From the cell containing the given text, extract its center point as [x, y] coordinate. 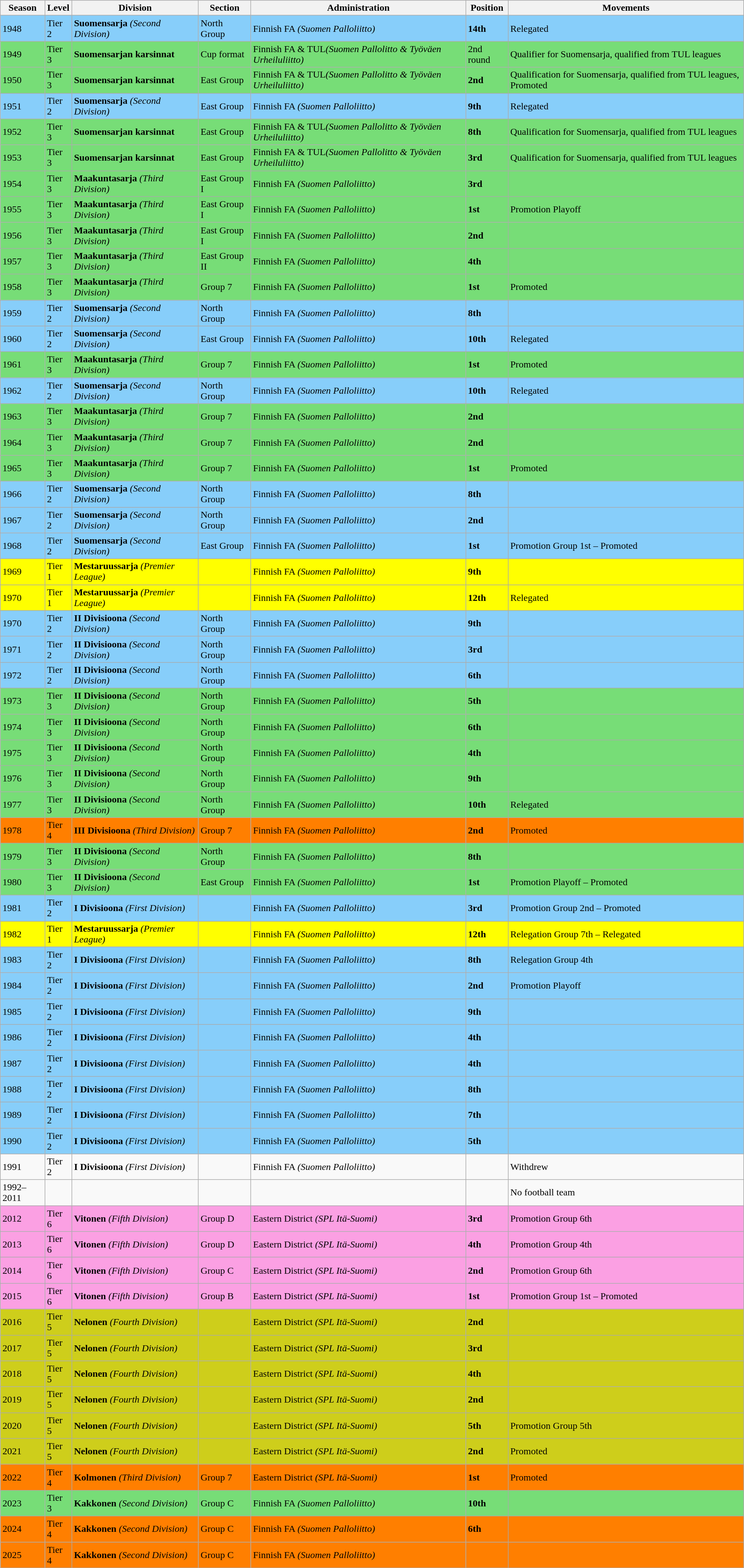
Position [487, 8]
1964 [23, 442]
1985 [23, 1012]
1969 [23, 572]
1973 [23, 701]
Promotion Playoff – Promoted [626, 882]
1978 [23, 830]
Promotion Group 2nd – Promoted [626, 908]
2016 [23, 1322]
1990 [23, 1141]
1953 [23, 157]
Administration [358, 8]
1991 [23, 1167]
1986 [23, 1037]
1967 [23, 520]
Withdrew [626, 1167]
2013 [23, 1245]
2019 [23, 1400]
Cup format [225, 54]
Division [135, 8]
1962 [23, 391]
1979 [23, 857]
1988 [23, 1089]
1983 [23, 960]
1957 [23, 261]
2023 [23, 1503]
East Group II [225, 261]
1949 [23, 54]
1960 [23, 339]
Qualifier for Suomensarja, qualified from TUL leagues [626, 54]
Qualification for Suomensarja, qualified from TUL leagues, Promoted [626, 80]
1950 [23, 80]
1956 [23, 235]
Relegation Group 4th [626, 960]
1965 [23, 468]
1968 [23, 546]
1955 [23, 209]
1952 [23, 132]
Promotion Group 4th [626, 1245]
1963 [23, 417]
1981 [23, 908]
2018 [23, 1374]
1987 [23, 1063]
Relegation Group 7th – Relegated [626, 934]
2024 [23, 1529]
Group B [225, 1296]
1992–2011 [23, 1193]
1954 [23, 184]
1975 [23, 753]
1966 [23, 494]
2017 [23, 1348]
1958 [23, 287]
7th [487, 1115]
1984 [23, 985]
1972 [23, 675]
2014 [23, 1270]
Section [225, 8]
2012 [23, 1218]
Level [58, 8]
14th [487, 29]
1989 [23, 1115]
1982 [23, 934]
III Divisioona (Third Division) [135, 830]
No football team [626, 1193]
2nd round [487, 54]
1971 [23, 649]
1977 [23, 805]
1948 [23, 29]
1980 [23, 882]
Kolmonen (Third Division) [135, 1477]
1976 [23, 779]
2021 [23, 1451]
1951 [23, 106]
2015 [23, 1296]
2025 [23, 1555]
2020 [23, 1425]
1961 [23, 365]
1974 [23, 727]
Promotion Group 5th [626, 1425]
Season [23, 8]
1959 [23, 313]
Movements [626, 8]
2022 [23, 1477]
